For the text-containing cell, return its midpoint in [X, Y] coordinate format. 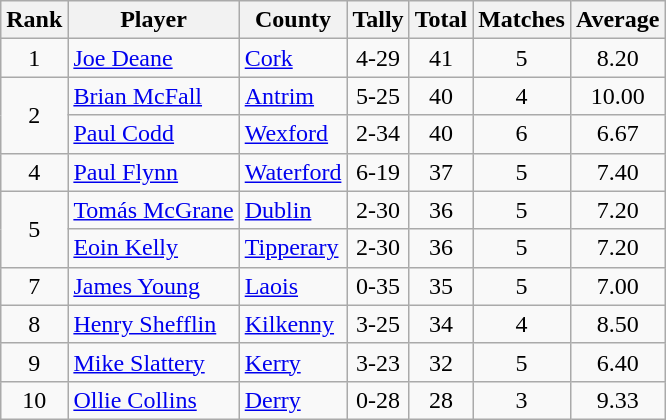
0-28 [378, 400]
37 [441, 172]
8.50 [618, 324]
7.00 [618, 286]
4-29 [378, 58]
Mike Slattery [154, 362]
Kilkenny [293, 324]
Brian McFall [154, 96]
32 [441, 362]
Wexford [293, 134]
Laois [293, 286]
County [293, 20]
James Young [154, 286]
Tipperary [293, 248]
Cork [293, 58]
2 [34, 115]
6.40 [618, 362]
Total [441, 20]
Joe Deane [154, 58]
3-25 [378, 324]
Antrim [293, 96]
6-19 [378, 172]
Matches [522, 20]
28 [441, 400]
35 [441, 286]
Player [154, 20]
Dublin [293, 210]
6 [522, 134]
Waterford [293, 172]
1 [34, 58]
Tomás McGrane [154, 210]
0-35 [378, 286]
10 [34, 400]
Ollie Collins [154, 400]
Tally [378, 20]
Eoin Kelly [154, 248]
3-23 [378, 362]
Paul Codd [154, 134]
Kerry [293, 362]
7.40 [618, 172]
6.67 [618, 134]
9 [34, 362]
Henry Shefflin [154, 324]
Rank [34, 20]
9.33 [618, 400]
2-34 [378, 134]
8 [34, 324]
Average [618, 20]
Derry [293, 400]
7 [34, 286]
10.00 [618, 96]
3 [522, 400]
8.20 [618, 58]
5-25 [378, 96]
41 [441, 58]
Paul Flynn [154, 172]
34 [441, 324]
